From the cell containing the given text, extract its center point as (X, Y) coordinate. 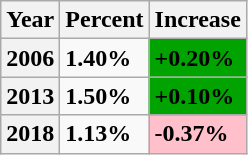
1.50% (104, 96)
+0.10% (198, 96)
-0.37% (198, 134)
Year (30, 20)
1.13% (104, 134)
2018 (30, 134)
+0.20% (198, 58)
2006 (30, 58)
Percent (104, 20)
1.40% (104, 58)
Increase (198, 20)
2013 (30, 96)
